Return the (x, y) coordinate for the center point of the cell that contains the specified text.  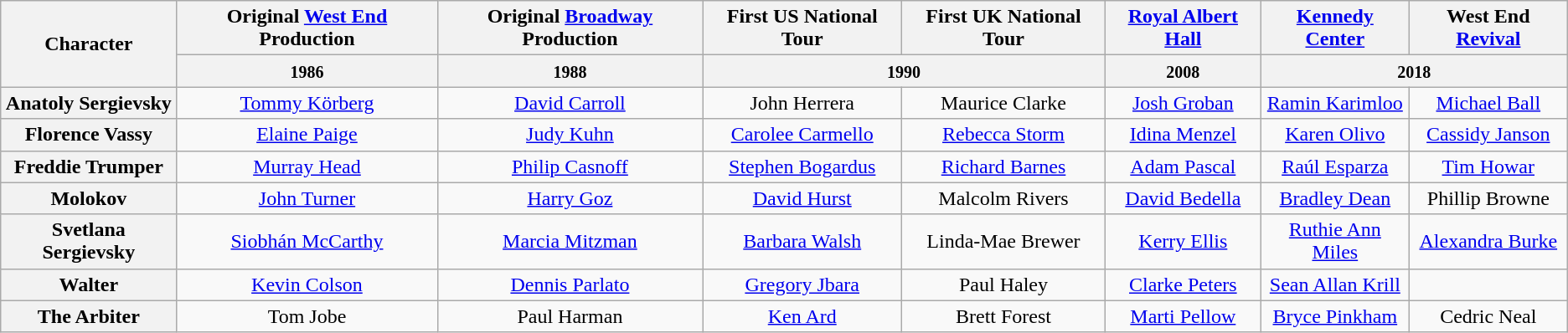
Kevin Colson (307, 284)
Bradley Dean (1335, 198)
Clarke Peters (1183, 284)
Alexandra Burke (1488, 241)
Ramin Karimloo (1335, 103)
Character (89, 44)
1990 (905, 71)
Ruthie Ann Miles (1335, 241)
David Bedella (1183, 198)
David Hurst (802, 198)
Original West End Production (307, 28)
Raúl Esparza (1335, 166)
Brett Forest (1003, 316)
Barbara Walsh (802, 241)
Murray Head (307, 166)
Tim Howar (1488, 166)
Marcia Mitzman (570, 241)
Tom Jobe (307, 316)
The Arbiter (89, 316)
2008 (1183, 71)
Tommy Körberg (307, 103)
Dennis Parlato (570, 284)
Harry Goz (570, 198)
Anatoly Sergievsky (89, 103)
Bryce Pinkham (1335, 316)
West End Revival (1488, 28)
Rebecca Storm (1003, 135)
Malcolm Rivers (1003, 198)
Svetlana Sergievsky (89, 241)
Royal Albert Hall (1183, 28)
Gregory Jbara (802, 284)
Walter (89, 284)
Stephen Bogardus (802, 166)
Cedric Neal (1488, 316)
Philip Casnoff (570, 166)
Freddie Trumper (89, 166)
Linda-Mae Brewer (1003, 241)
Maurice Clarke (1003, 103)
Sean Allan Krill (1335, 284)
Florence Vassy (89, 135)
Adam Pascal (1183, 166)
Carolee Carmello (802, 135)
First UK National Tour (1003, 28)
Kennedy Center (1335, 28)
John Turner (307, 198)
Paul Haley (1003, 284)
Idina Menzel (1183, 135)
Original Broadway Production (570, 28)
1986 (307, 71)
1988 (570, 71)
John Herrera (802, 103)
First US National Tour (802, 28)
Siobhán McCarthy (307, 241)
Molokov (89, 198)
David Carroll (570, 103)
Kerry Ellis (1183, 241)
Elaine Paige (307, 135)
2018 (1414, 71)
Phillip Browne (1488, 198)
Ken Ard (802, 316)
Richard Barnes (1003, 166)
Paul Harman (570, 316)
Cassidy Janson (1488, 135)
Michael Ball (1488, 103)
Marti Pellow (1183, 316)
Karen Olivo (1335, 135)
Judy Kuhn (570, 135)
Josh Groban (1183, 103)
